Return the (X, Y) coordinate for the center point of the cell that contains the specified text.  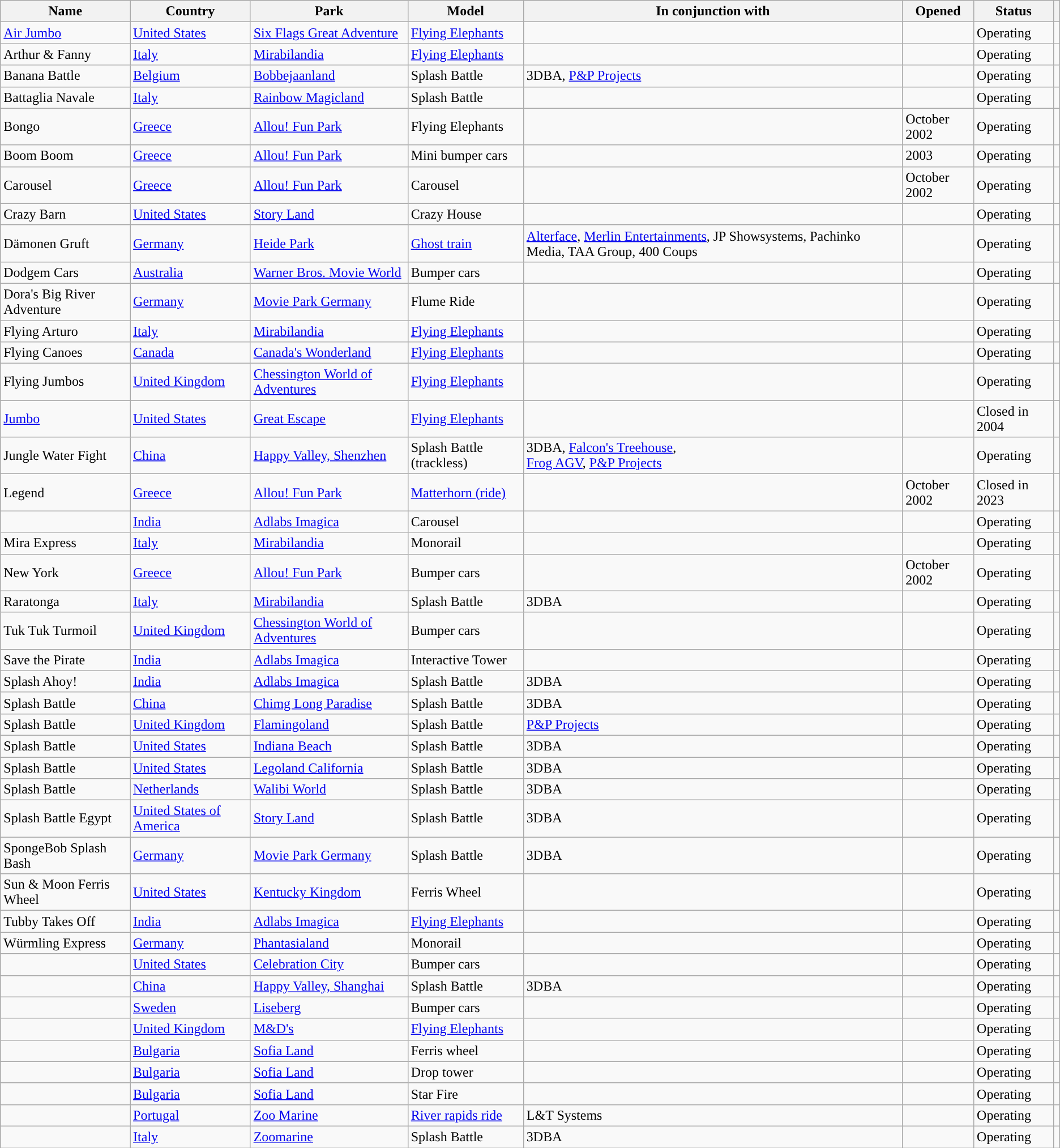
Ferris Wheel (465, 893)
Country (190, 11)
Warner Bros. Movie World (329, 272)
United States of America (190, 819)
Zoo Marine (329, 1115)
Flume Ride (465, 301)
Happy Valley, Shanghai (329, 986)
Boom Boom (66, 156)
Flamingoland (329, 724)
Legend (66, 493)
Phantasialand (329, 943)
Crazy Barn (66, 214)
Portugal (190, 1115)
Air Jumbo (66, 33)
Sweden (190, 1008)
Closed in 2004 (1014, 419)
Save the Pirate (66, 660)
Ferris wheel (465, 1051)
Zoomarine (329, 1137)
Ghost train (465, 244)
Belgium (190, 76)
Canada's Wonderland (329, 353)
Jungle Water Fight (66, 455)
Bongo (66, 127)
Indiana Beach (329, 746)
Chimg Long Paradise (329, 703)
Sun & Moon Ferris Wheel (66, 893)
Status (1014, 11)
Tuk Tuk Turmoil (66, 631)
Splash Ahoy! (66, 681)
M&D's (329, 1029)
New York (66, 572)
Crazy House (465, 214)
Name (66, 11)
Model (465, 11)
3DBA, P&P Projects (712, 76)
Bobbejaanland (329, 76)
SpongeBob Splash Bash (66, 855)
Flying Arturo (66, 331)
Mini bumper cars (465, 156)
Tubby Takes Off (66, 921)
3DBA, Falcon's Treehouse,Frog AGV, P&P Projects (712, 455)
Park (329, 11)
Splash Battle Egypt (66, 819)
Kentucky Kingdom (329, 893)
Dora's Big River Adventure (66, 301)
In conjunction with (712, 11)
Battaglia Navale (66, 97)
Arthur & Fanny (66, 54)
2003 (938, 156)
Banana Battle (66, 76)
Dämonen Gruft (66, 244)
Canada (190, 353)
Alterface, Merlin Entertainments, JP Showsystems, Pachinko Media, TAA Group, 400 Coups (712, 244)
Opened (938, 11)
Happy Valley, Shenzhen (329, 455)
Celebration City (329, 965)
River rapids ride (465, 1115)
Raratonga (66, 601)
Star Fire (465, 1094)
Heide Park (329, 244)
Mira Express (66, 543)
Netherlands (190, 789)
Six Flags Great Adventure (329, 33)
Dodgem Cars (66, 272)
Closed in 2023 (1014, 493)
Matterhorn (ride) (465, 493)
Drop tower (465, 1072)
Würmling Express (66, 943)
Rainbow Magicland (329, 97)
Interactive Tower (465, 660)
Walibi World (329, 789)
Legoland California (329, 767)
Great Escape (329, 419)
Australia (190, 272)
Jumbo (66, 419)
Splash Battle (trackless) (465, 455)
Flying Canoes (66, 353)
Flying Jumbos (66, 382)
Liseberg (329, 1008)
P&P Projects (712, 724)
L&T Systems (712, 1115)
